Return the (X, Y) coordinate for the center point of the cell that contains the specified text.  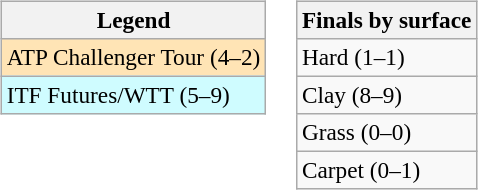
Hard (1–1) (387, 57)
Grass (0–0) (387, 133)
ATP Challenger Tour (4–2) (133, 57)
ITF Futures/WTT (5–9) (133, 95)
Clay (8–9) (387, 95)
Legend (133, 20)
Carpet (0–1) (387, 171)
Finals by surface (387, 20)
